Locate the cell with the specified text and output its [x, y] center coordinate. 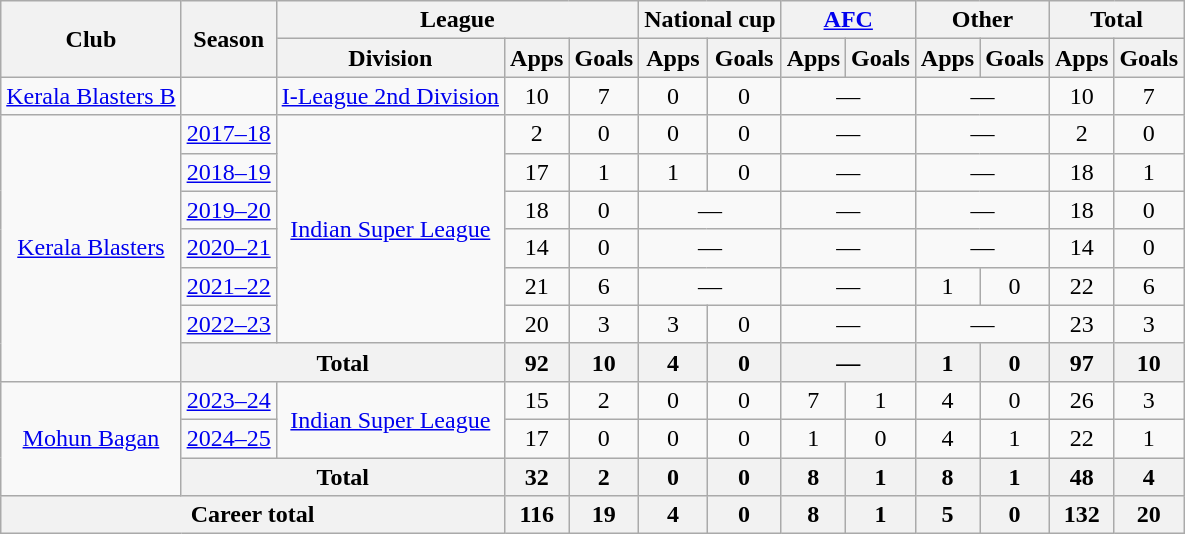
Kerala Blasters B [91, 96]
2020–21 [228, 248]
National cup [710, 20]
116 [537, 515]
Division [390, 58]
Kerala Blasters [91, 248]
Other [982, 20]
26 [1081, 400]
23 [1081, 324]
32 [537, 477]
21 [537, 286]
I-League 2nd Division [390, 96]
AFC [848, 20]
2018–19 [228, 172]
2022–23 [228, 324]
48 [1081, 477]
5 [947, 515]
Club [91, 39]
Mohun Bagan [91, 438]
132 [1081, 515]
Career total [253, 515]
92 [537, 362]
Season [228, 39]
2023–24 [228, 400]
15 [537, 400]
97 [1081, 362]
2019–20 [228, 210]
League [458, 20]
2017–18 [228, 134]
2021–22 [228, 286]
2024–25 [228, 438]
19 [604, 515]
